Locate the cell with the specified text and output its [x, y] center coordinate. 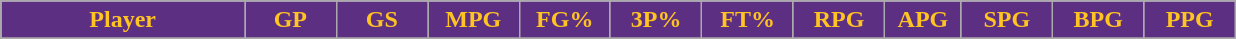
GP [290, 20]
FT% [748, 20]
BPG [1098, 20]
3P% [656, 20]
MPG [474, 20]
RPG [838, 20]
Player [123, 20]
APG [923, 20]
PPG [1190, 20]
FG% [564, 20]
GS [382, 20]
SPG [1006, 20]
